Extract the (X, Y) coordinate from the center of the cell holding the provided text.  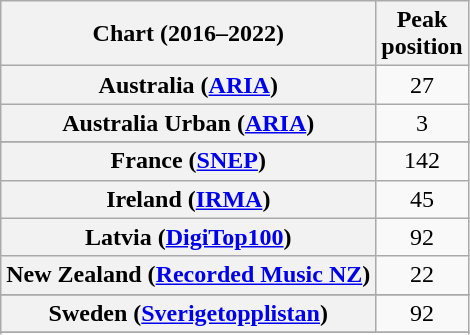
Australia Urban (ARIA) (188, 123)
27 (422, 85)
Ireland (IRMA) (188, 199)
Latvia (DigiTop100) (188, 237)
45 (422, 199)
Peak position (422, 34)
France (SNEP) (188, 161)
22 (422, 275)
142 (422, 161)
3 (422, 123)
New Zealand (Recorded Music NZ) (188, 275)
Sweden (Sverigetopplistan) (188, 313)
Chart (2016–2022) (188, 34)
Australia (ARIA) (188, 85)
